Capture the cell that displays the provided text and extract its [X, Y] central coordinate. 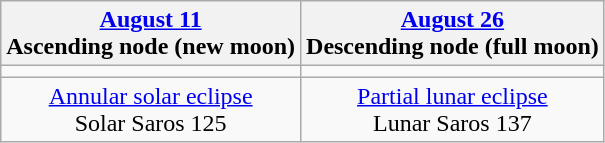
August 26Descending node (full moon) [453, 34]
August 11Ascending node (new moon) [151, 34]
Partial lunar eclipseLunar Saros 137 [453, 110]
Annular solar eclipseSolar Saros 125 [151, 110]
